Extract the [x, y] coordinate from the center of the cell holding the provided text.  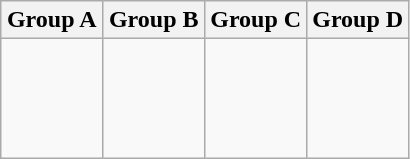
Group C [256, 20]
Group A [52, 20]
Group B [154, 20]
Group D [358, 20]
